Provide the [X, Y] coordinate of the cell's center where the given text is located.  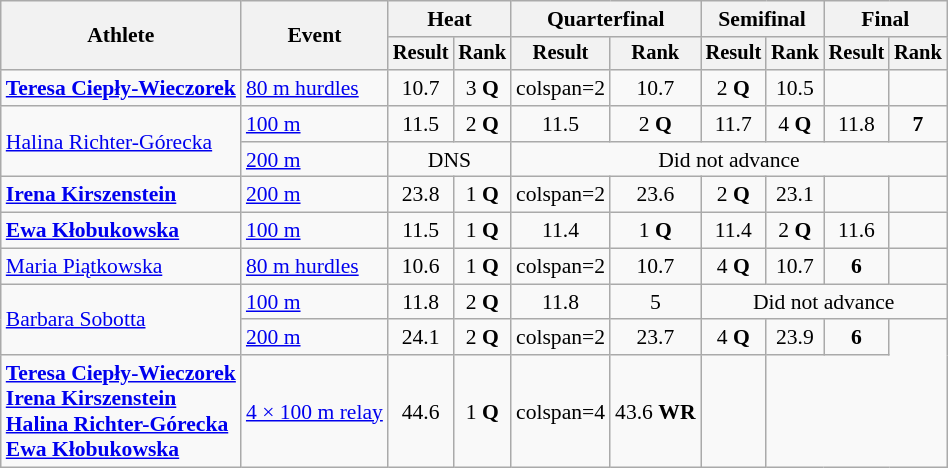
Maria Piątkowska [121, 267]
DNS [450, 160]
43.6 WR [655, 411]
colspan=4 [560, 411]
5 [655, 302]
Final [886, 19]
Teresa Ciepły-WieczorekIrena KirszensteinHalina Richter-GóreckaEwa Kłobukowska [121, 411]
11.7 [734, 124]
Halina Richter-Górecka [121, 142]
3 Q [482, 88]
23.7 [655, 338]
Event [314, 36]
10.5 [795, 88]
23.8 [421, 195]
4 × 100 m relay [314, 411]
44.6 [421, 411]
23.9 [795, 338]
Heat [450, 19]
Teresa Ciepły-Wieczorek [121, 88]
23.1 [795, 195]
7 [918, 124]
Ewa Kłobukowska [121, 231]
10.6 [421, 267]
11.6 [857, 231]
Athlete [121, 36]
Barbara Sobotta [121, 320]
Semifinal [762, 19]
Irena Kirszenstein [121, 195]
23.6 [655, 195]
Quarterfinal [606, 19]
24.1 [421, 338]
